Search for the cell housing the specified text and yield its [x, y] center coordinate. 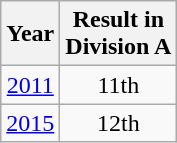
Year [30, 34]
2011 [30, 85]
12th [118, 123]
2015 [30, 123]
Result inDivision A [118, 34]
11th [118, 85]
